Identify which cell holds the provided text, then report its [X, Y] central coordinate. 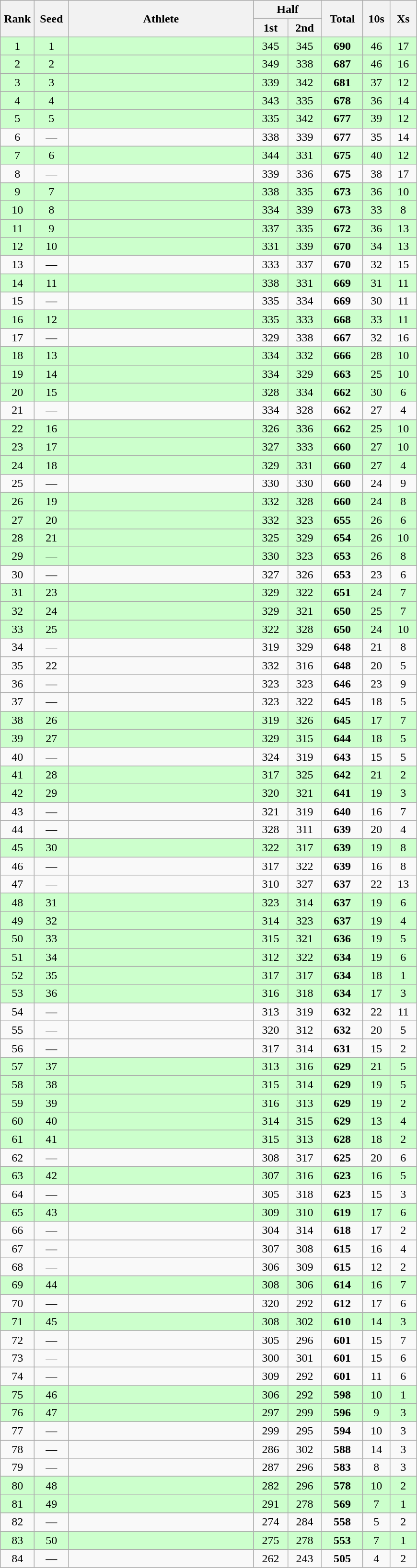
282 [270, 1486]
Total [342, 19]
324 [270, 756]
631 [342, 1048]
663 [342, 374]
62 [17, 1158]
304 [270, 1230]
681 [342, 82]
666 [342, 356]
61 [17, 1139]
55 [17, 1030]
667 [342, 338]
578 [342, 1486]
594 [342, 1431]
57 [17, 1066]
75 [17, 1395]
82 [17, 1522]
349 [270, 64]
598 [342, 1395]
243 [305, 1558]
612 [342, 1303]
79 [17, 1467]
64 [17, 1194]
74 [17, 1376]
687 [342, 64]
569 [342, 1504]
77 [17, 1431]
295 [305, 1431]
60 [17, 1121]
59 [17, 1103]
72 [17, 1340]
262 [270, 1558]
53 [17, 993]
636 [342, 939]
10s [376, 19]
Xs [403, 19]
284 [305, 1522]
625 [342, 1158]
300 [270, 1358]
78 [17, 1449]
67 [17, 1249]
83 [17, 1540]
274 [270, 1522]
619 [342, 1212]
71 [17, 1321]
641 [342, 793]
80 [17, 1486]
311 [305, 830]
618 [342, 1230]
646 [342, 684]
286 [270, 1449]
1st [270, 28]
287 [270, 1467]
678 [342, 101]
65 [17, 1212]
63 [17, 1176]
2nd [305, 28]
66 [17, 1230]
301 [305, 1358]
628 [342, 1139]
344 [270, 155]
614 [342, 1285]
70 [17, 1303]
651 [342, 593]
Rank [17, 19]
672 [342, 228]
642 [342, 775]
690 [342, 46]
297 [270, 1413]
Seed [52, 19]
81 [17, 1504]
643 [342, 756]
73 [17, 1358]
588 [342, 1449]
68 [17, 1267]
56 [17, 1048]
275 [270, 1540]
505 [342, 1558]
52 [17, 975]
76 [17, 1413]
596 [342, 1413]
Athlete [161, 19]
69 [17, 1285]
84 [17, 1558]
51 [17, 957]
655 [342, 519]
553 [342, 1540]
Half [288, 10]
654 [342, 538]
583 [342, 1467]
58 [17, 1084]
54 [17, 1012]
668 [342, 319]
343 [270, 101]
640 [342, 812]
644 [342, 738]
558 [342, 1522]
291 [270, 1504]
610 [342, 1321]
